Determine the (X, Y) coordinate at the center of the cell enclosing the given text.  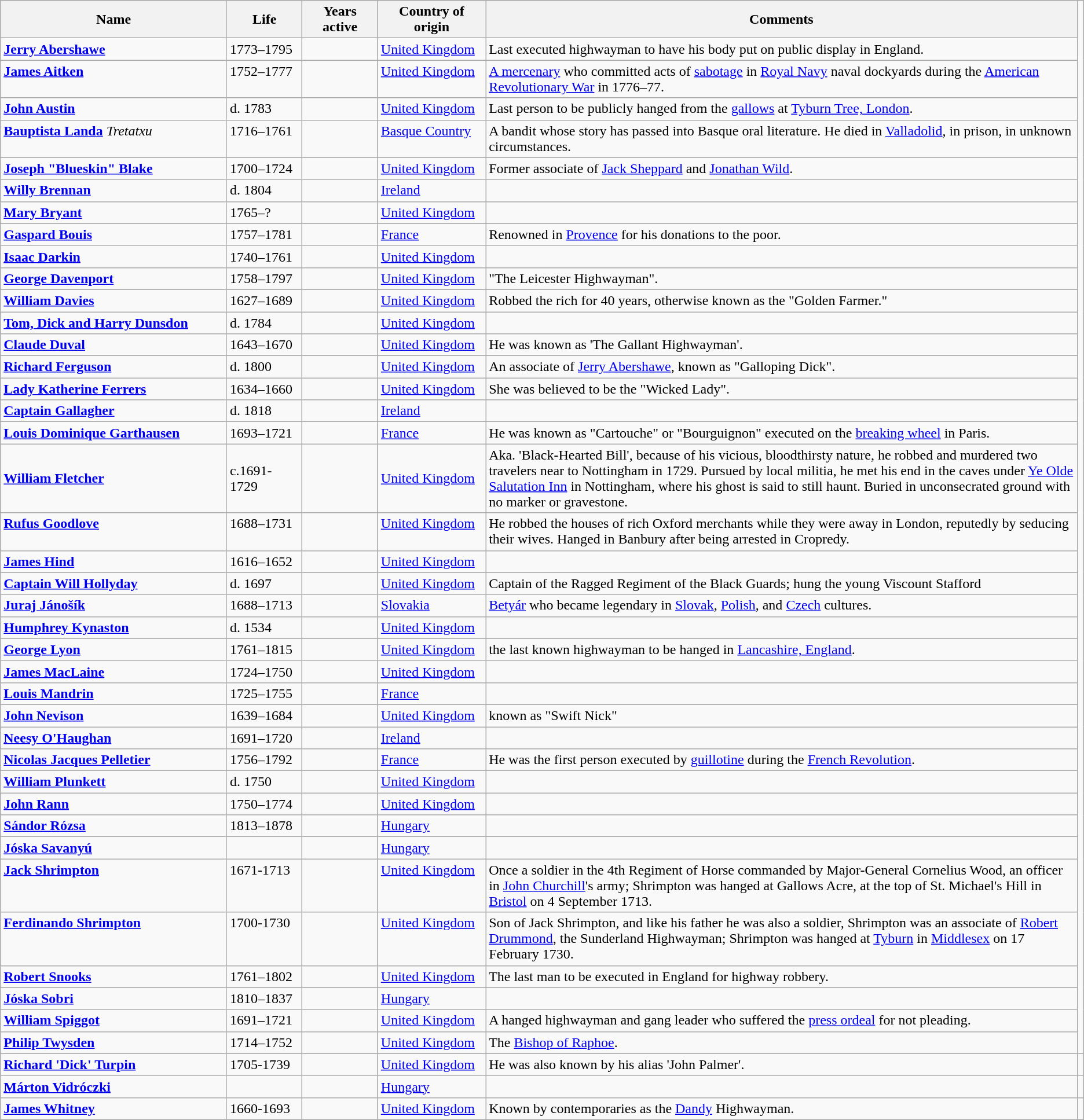
1773–1795 (264, 49)
1761–1815 (264, 649)
Louis Mandrin (113, 693)
Jerry Abershawe (113, 49)
Robbed the rich for 40 years, otherwise known as the "Golden Farmer." (782, 300)
He was known as 'The Gallant Highwayman'. (782, 345)
1752–1777 (264, 79)
1691–1721 (264, 1020)
Robert Snooks (113, 976)
Jack Shrimpton (113, 886)
William Plunkett (113, 782)
1616–1652 (264, 561)
An associate of Jerry Abershawe, known as "Galloping Dick". (782, 367)
1758–1797 (264, 278)
William Davies (113, 300)
1705-1739 (264, 1064)
Years active (340, 20)
Basque Country (431, 139)
John Austin (113, 109)
John Nevison (113, 715)
Betyár who became legendary in Slovak, Polish, and Czech cultures. (782, 605)
George Davenport (113, 278)
"The Leicester Highwayman". (782, 278)
1725–1755 (264, 693)
Comments (782, 20)
A hanged highwayman and gang leader who suffered the press ordeal for not pleading. (782, 1020)
Claude Duval (113, 345)
d. 1800 (264, 367)
Tom, Dick and Harry Dunsdon (113, 322)
William Spiggot (113, 1020)
Captain Gallagher (113, 411)
1627–1689 (264, 300)
Renowned in Provence for his donations to the poor. (782, 234)
A mercenary who committed acts of sabotage in Royal Navy naval dockyards during the American Revolutionary War in 1776–77. (782, 79)
Humphrey Kynaston (113, 627)
1700–1724 (264, 168)
Márton Vidróczki (113, 1086)
1688–1731 (264, 531)
1716–1761 (264, 139)
She was believed to be the "Wicked Lady". (782, 389)
1700-1730 (264, 939)
Captain Will Hollyday (113, 583)
1671-1713 (264, 886)
Sándor Rózsa (113, 826)
d. 1697 (264, 583)
John Rann (113, 804)
1740–1761 (264, 256)
He was known as "Cartouche" or "Bourguignon" executed on the breaking wheel in Paris. (782, 433)
1691–1720 (264, 738)
A bandit whose story has passed into Basque oral literature. He died in Valladolid, in prison, in unknown circumstances. (782, 139)
The last man to be executed in England for highway robbery. (782, 976)
Country of origin (431, 20)
d. 1534 (264, 627)
James Whitney (113, 1108)
Willy Brennan (113, 190)
James Hind (113, 561)
George Lyon (113, 649)
Jóska Sobri (113, 998)
1639–1684 (264, 715)
Juraj Jánošík (113, 605)
1660-1693 (264, 1108)
He was the first person executed by guillotine during the French Revolution. (782, 760)
d. 1804 (264, 190)
d. 1784 (264, 322)
Last executed highwayman to have his body put on public display in England. (782, 49)
Last person to be publicly hanged from the gallows at Tyburn Tree, London. (782, 109)
Louis Dominique Garthausen (113, 433)
Mary Bryant (113, 212)
1761–1802 (264, 976)
Slovakia (431, 605)
James MacLaine (113, 671)
Bauptista Landa Tretatxu (113, 139)
1693–1721 (264, 433)
He was also known by his alias 'John Palmer'. (782, 1064)
Known by contemporaries as the Dandy Highwayman. (782, 1108)
1724–1750 (264, 671)
Nicolas Jacques Pelletier (113, 760)
Richard Ferguson (113, 367)
1643–1670 (264, 345)
Philip Twysden (113, 1042)
Isaac Darkin (113, 256)
1714–1752 (264, 1042)
James Aitken (113, 79)
the last known highwayman to be hanged in Lancashire, England. (782, 649)
1757–1781 (264, 234)
1813–1878 (264, 826)
Jóska Savanyú (113, 848)
d. 1818 (264, 411)
The Bishop of Raphoe. (782, 1042)
1756–1792 (264, 760)
c.1691-1729 (264, 478)
1765–? (264, 212)
Captain of the Ragged Regiment of the Black Guards; hung the young Viscount Stafford (782, 583)
Ferdinando Shrimpton (113, 939)
Lady Katherine Ferrers (113, 389)
William Fletcher (113, 478)
Name (113, 20)
Life (264, 20)
d. 1750 (264, 782)
d. 1783 (264, 109)
1634–1660 (264, 389)
Richard 'Dick' Turpin (113, 1064)
1750–1774 (264, 804)
known as "Swift Nick" (782, 715)
Neesy O'Haughan (113, 738)
Former associate of Jack Sheppard and Jonathan Wild. (782, 168)
1688–1713 (264, 605)
Joseph "Blueskin" Blake (113, 168)
1810–1837 (264, 998)
Gaspard Bouis (113, 234)
Rufus Goodlove (113, 531)
